Extract the [x, y] coordinate from the center of the cell holding the provided text.  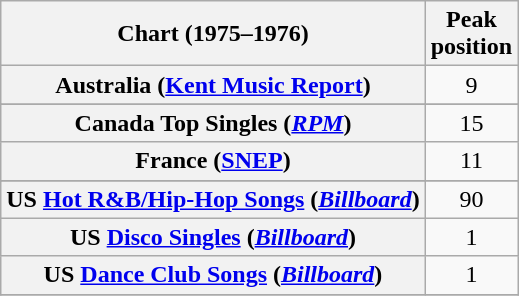
Chart (1975–1976) [213, 34]
Peakposition [471, 34]
9 [471, 85]
US Dance Club Songs (Billboard) [213, 275]
US Disco Singles (Billboard) [213, 237]
Australia (Kent Music Report) [213, 85]
Canada Top Singles (RPM) [213, 123]
11 [471, 161]
90 [471, 199]
15 [471, 123]
France (SNEP) [213, 161]
US Hot R&B/Hip-Hop Songs (Billboard) [213, 199]
